From the cell containing the given text, extract its center point as (x, y) coordinate. 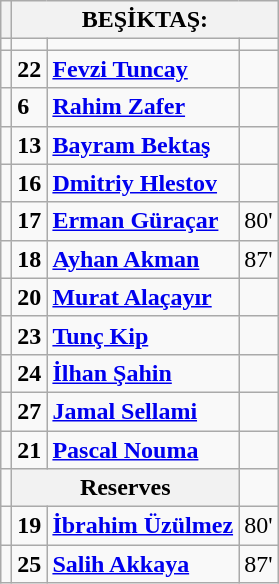
6 (30, 107)
17 (30, 221)
18 (30, 259)
İlhan Şahin (143, 373)
22 (30, 69)
27 (30, 411)
Erman Güraçar (143, 221)
Rahim Zafer (143, 107)
24 (30, 373)
Bayram Bektaş (143, 145)
13 (30, 145)
Dmitriy Hlestov (143, 183)
Fevzi Tuncay (143, 69)
Ayhan Akman (143, 259)
Salih Akkaya (143, 564)
16 (30, 183)
20 (30, 297)
Jamal Sellami (143, 411)
Tunç Kip (143, 335)
Reserves (126, 488)
19 (30, 526)
Pascal Nouma (143, 449)
İbrahim Üzülmez (143, 526)
Murat Alaçayır (143, 297)
23 (30, 335)
25 (30, 564)
21 (30, 449)
BEŞİKTAŞ: (145, 20)
